Scan for the cell matching the given text and deliver its (X, Y) coordinate at center. 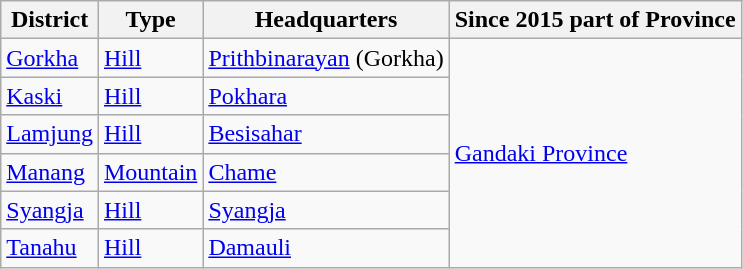
Manang (50, 172)
Pokhara (326, 96)
Besisahar (326, 134)
Chame (326, 172)
Prithbinarayan (Gorkha) (326, 58)
Type (150, 20)
District (50, 20)
Headquarters (326, 20)
Gandaki Province (595, 153)
Since 2015 part of Province (595, 20)
Gorkha (50, 58)
Lamjung (50, 134)
Kaski (50, 96)
Tanahu (50, 248)
Mountain (150, 172)
Damauli (326, 248)
